Locate the cell with the specified text and output its [X, Y] center coordinate. 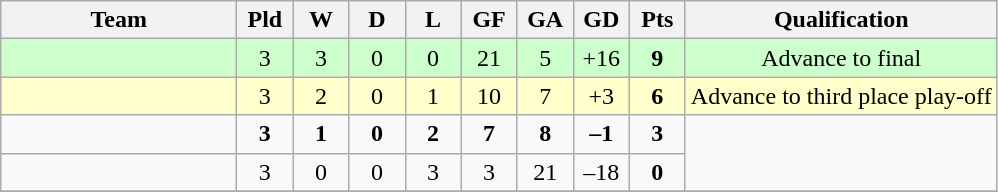
+16 [601, 58]
Team [119, 20]
Pld [265, 20]
Advance to final [841, 58]
Pts [657, 20]
–1 [601, 134]
Qualification [841, 20]
GA [545, 20]
9 [657, 58]
Advance to third place play-off [841, 96]
6 [657, 96]
+3 [601, 96]
D [377, 20]
8 [545, 134]
–18 [601, 172]
GD [601, 20]
10 [489, 96]
W [321, 20]
L [433, 20]
5 [545, 58]
GF [489, 20]
